Scan for the cell matching the given text and deliver its (X, Y) coordinate at center. 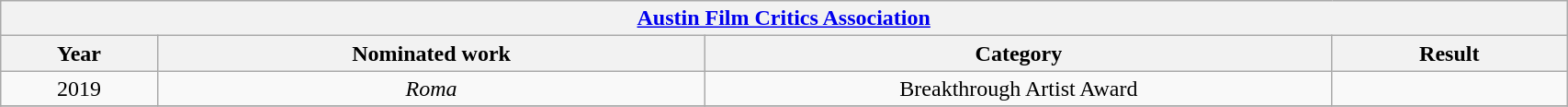
Year (79, 53)
2019 (79, 89)
Category (1019, 53)
Austin Film Critics Association (784, 18)
Breakthrough Artist Award (1019, 89)
Roma (432, 89)
Nominated work (432, 53)
Result (1450, 53)
